Detect which cell encompasses the target text, then output its [x, y] center coordinate. 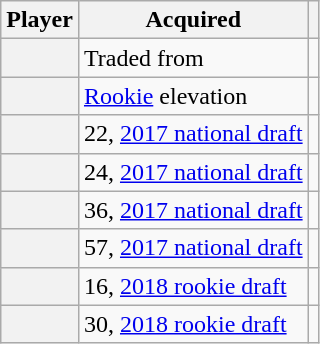
Traded from [193, 58]
22, 2017 national draft [193, 134]
57, 2017 national draft [193, 248]
30, 2018 rookie draft [193, 324]
Acquired [193, 20]
24, 2017 national draft [193, 172]
36, 2017 national draft [193, 210]
16, 2018 rookie draft [193, 286]
Player [40, 20]
Rookie elevation [193, 96]
